Return (X, Y) of the center of cell containing provided text 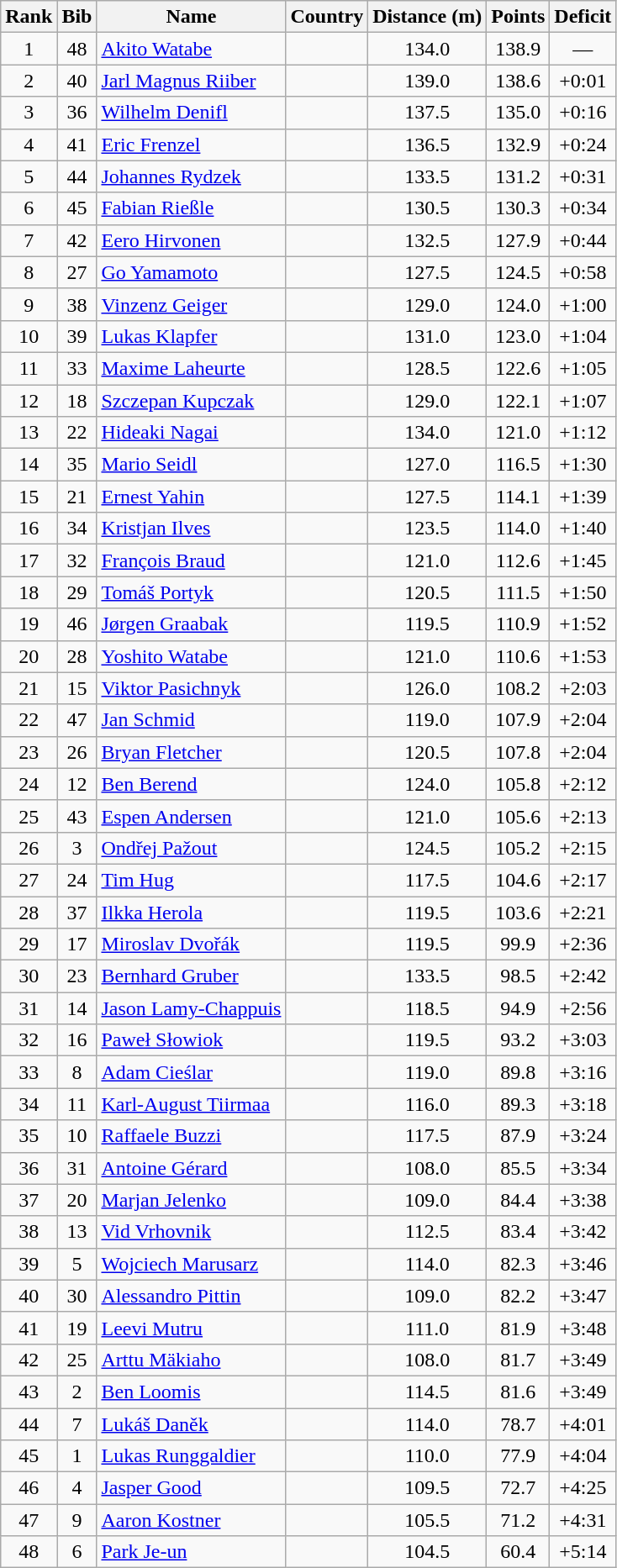
+1:50 (583, 592)
60.4 (518, 1552)
Fabian Rießle (192, 208)
+3:18 (583, 1104)
+1:00 (583, 304)
Jason Lamy-Chappuis (192, 1008)
Country (327, 17)
116.5 (518, 465)
+2:17 (583, 880)
123.0 (518, 336)
118.5 (427, 1008)
Jørgen Graabak (192, 624)
+2:56 (583, 1008)
Jasper Good (192, 1488)
112.5 (427, 1232)
+4:31 (583, 1520)
111.0 (427, 1328)
82.3 (518, 1264)
+3:16 (583, 1072)
82.2 (518, 1296)
+1:30 (583, 465)
Points (518, 17)
+2:15 (583, 848)
Marjan Jelenko (192, 1200)
Deficit (583, 17)
81.6 (518, 1392)
Bib (77, 17)
83.4 (518, 1232)
+0:24 (583, 145)
94.9 (518, 1008)
85.5 (518, 1168)
108.2 (518, 688)
78.7 (518, 1424)
Ben Loomis (192, 1392)
Eric Frenzel (192, 145)
Tim Hug (192, 880)
Ondřej Pažout (192, 848)
Rank (29, 17)
+1:12 (583, 433)
89.8 (518, 1072)
Yoshito Watabe (192, 656)
Leevi Mutru (192, 1328)
81.7 (518, 1360)
Antoine Gérard (192, 1168)
+4:04 (583, 1456)
137.5 (427, 113)
98.5 (518, 976)
+0:31 (583, 176)
Viktor Pasichnyk (192, 688)
112.6 (518, 560)
+2:21 (583, 912)
116.0 (427, 1104)
Ernest Yahin (192, 497)
99.9 (518, 944)
+4:01 (583, 1424)
Wilhelm Denifl (192, 113)
+3:34 (583, 1168)
+0:16 (583, 113)
Ben Berend (192, 784)
+2:42 (583, 976)
132.5 (427, 240)
110.0 (427, 1456)
Go Yamamoto (192, 272)
127.0 (427, 465)
122.6 (518, 368)
Szczepan Kupczak (192, 401)
135.0 (518, 113)
131.2 (518, 176)
+1:53 (583, 656)
136.5 (427, 145)
Arttu Mäkiaho (192, 1360)
110.9 (518, 624)
127.9 (518, 240)
103.6 (518, 912)
105.6 (518, 816)
+1:52 (583, 624)
+1:05 (583, 368)
Tomáš Portyk (192, 592)
105.5 (427, 1520)
Vid Vrhovnik (192, 1232)
— (583, 49)
Maxime Laheurte (192, 368)
89.3 (518, 1104)
+0:58 (583, 272)
Eero Hirvonen (192, 240)
130.3 (518, 208)
+0:34 (583, 208)
+3:42 (583, 1232)
114.5 (427, 1392)
Jan Schmid (192, 720)
Jarl Magnus Riiber (192, 81)
+2:12 (583, 784)
+2:03 (583, 688)
Raffaele Buzzi (192, 1136)
107.8 (518, 752)
84.4 (518, 1200)
Bernhard Gruber (192, 976)
+2:13 (583, 816)
Bryan Fletcher (192, 752)
111.5 (518, 592)
+5:14 (583, 1552)
126.0 (427, 688)
Ilkka Herola (192, 912)
132.9 (518, 145)
Kristjan Ilves (192, 529)
Lukas Klapfer (192, 336)
77.9 (518, 1456)
François Braud (192, 560)
+2:36 (583, 944)
104.6 (518, 880)
Lukáš Daněk (192, 1424)
Lukas Runggaldier (192, 1456)
138.9 (518, 49)
Miroslav Dvořák (192, 944)
+3:48 (583, 1328)
105.8 (518, 784)
Johannes Rydzek (192, 176)
131.0 (427, 336)
Alessandro Pittin (192, 1296)
104.5 (427, 1552)
71.2 (518, 1520)
110.6 (518, 656)
+1:39 (583, 497)
Hideaki Nagai (192, 433)
Mario Seidl (192, 465)
+3:47 (583, 1296)
+3:46 (583, 1264)
Vinzenz Geiger (192, 304)
+3:24 (583, 1136)
122.1 (518, 401)
Akito Watabe (192, 49)
130.5 (427, 208)
139.0 (427, 81)
109.5 (427, 1488)
Aaron Kostner (192, 1520)
+0:01 (583, 81)
+4:25 (583, 1488)
128.5 (427, 368)
Adam Cieślar (192, 1072)
123.5 (427, 529)
+1:07 (583, 401)
114.1 (518, 497)
81.9 (518, 1328)
Distance (m) (427, 17)
Espen Andersen (192, 816)
93.2 (518, 1040)
105.2 (518, 848)
Karl-August Tiirmaa (192, 1104)
138.6 (518, 81)
+3:03 (583, 1040)
Park Je-un (192, 1552)
Paweł Słowiok (192, 1040)
Wojciech Marusarz (192, 1264)
+1:45 (583, 560)
+1:04 (583, 336)
107.9 (518, 720)
72.7 (518, 1488)
+0:44 (583, 240)
87.9 (518, 1136)
Name (192, 17)
+1:40 (583, 529)
+3:38 (583, 1200)
